Provide the (X, Y) coordinate of the cell's center where the given text is located.  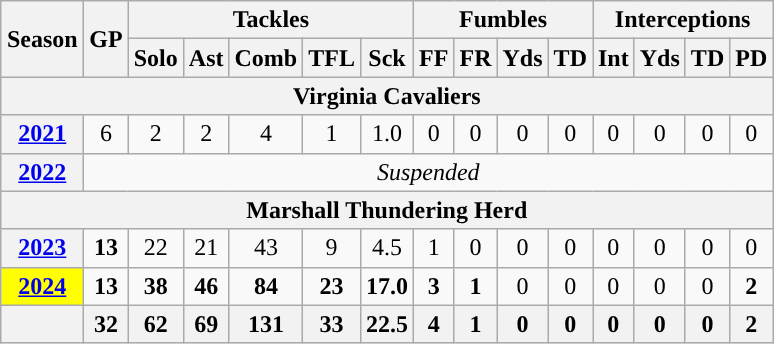
2021 (42, 134)
9 (332, 248)
Marshall Thundering Herd (387, 210)
FF (434, 58)
38 (156, 286)
Suspended (428, 172)
Comb (266, 58)
43 (266, 248)
1.0 (386, 134)
131 (266, 324)
2024 (42, 286)
Virginia Cavaliers (387, 96)
PD (752, 58)
4.5 (386, 248)
2022 (42, 172)
Sck (386, 58)
17.0 (386, 286)
84 (266, 286)
62 (156, 324)
33 (332, 324)
32 (106, 324)
69 (206, 324)
Fumbles (504, 20)
Solo (156, 58)
Interceptions (682, 20)
46 (206, 286)
GP (106, 39)
TFL (332, 58)
22 (156, 248)
FR (476, 58)
Int (613, 58)
3 (434, 286)
23 (332, 286)
22.5 (386, 324)
Season (42, 39)
21 (206, 248)
2023 (42, 248)
Tackles (270, 20)
Ast (206, 58)
6 (106, 134)
